Search for the cell housing the specified text and yield its (x, y) center coordinate. 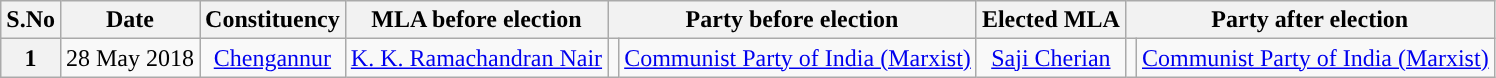
Date (130, 20)
Chengannur (273, 58)
28 May 2018 (130, 58)
MLA before election (476, 20)
1 (31, 58)
K. K. Ramachandran Nair (476, 58)
Saji Cherian (1050, 58)
Constituency (273, 20)
Elected MLA (1050, 20)
S.No (31, 20)
Party before election (792, 20)
Party after election (1310, 20)
